Find where the given text appears and provide that cell's center as (X, Y) coordinate. 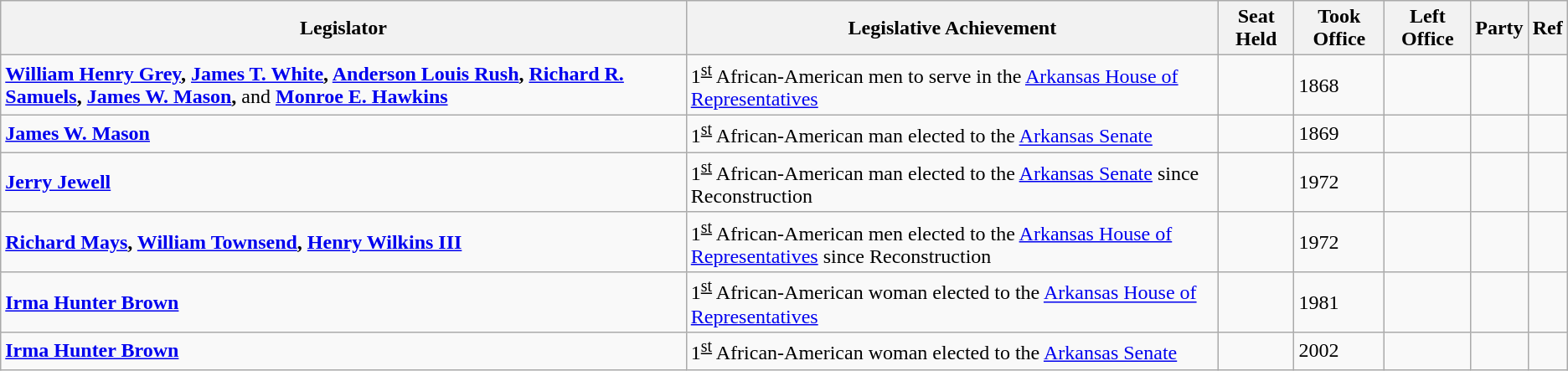
Party (1499, 28)
Seat Held (1256, 28)
1869 (1339, 134)
Took Office (1339, 28)
1st African-American men elected to the Arkansas House of Representatives since Reconstruction (952, 242)
1st African-American man elected to the Arkansas Senate since Reconstruction (952, 183)
1st African-American woman elected to the Arkansas House of Representatives (952, 302)
William Henry Grey, James T. White, Anderson Louis Rush, Richard R. Samuels, James W. Mason, and Monroe E. Hawkins (343, 85)
1868 (1339, 85)
Left Office (1427, 28)
Legislative Achievement (952, 28)
James W. Mason (343, 134)
Legislator (343, 28)
1st African-American man elected to the Arkansas Senate (952, 134)
Ref (1548, 28)
1981 (1339, 302)
1st African-American woman elected to the Arkansas Senate (952, 352)
1st African-American men to serve in the Arkansas House of Representatives (952, 85)
Jerry Jewell (343, 183)
2002 (1339, 352)
Richard Mays, William Townsend, Henry Wilkins III (343, 242)
